Search for the cell housing the specified text and yield its [x, y] center coordinate. 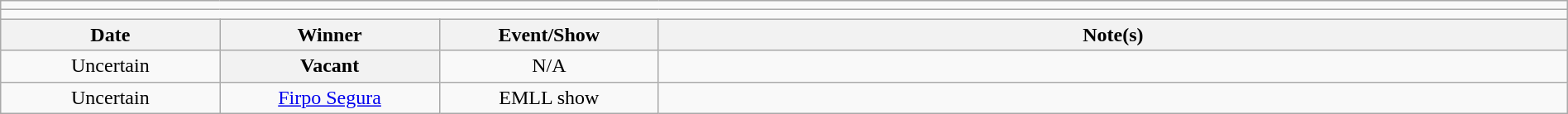
N/A [549, 66]
Vacant [329, 66]
Date [111, 35]
EMLL show [549, 97]
Winner [329, 35]
Firpo Segura [329, 97]
Note(s) [1113, 35]
Event/Show [549, 35]
